Return the [X, Y] coordinate for the center point of the cell that contains the specified text.  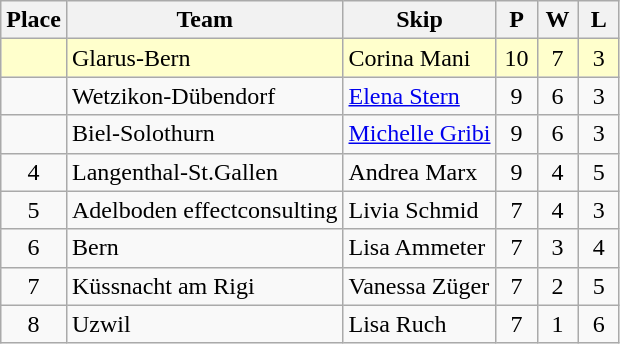
Lisa Ruch [420, 324]
Biel-Solothurn [204, 134]
P [516, 20]
Elena Stern [420, 96]
Michelle Gribi [420, 134]
Langenthal-St.Gallen [204, 172]
Skip [420, 20]
10 [516, 58]
Place [34, 20]
Küssnacht am Rigi [204, 286]
1 [558, 324]
2 [558, 286]
Adelboden effectconsulting [204, 210]
Wetzikon-Dübendorf [204, 96]
Lisa Ammeter [420, 248]
Glarus-Bern [204, 58]
Livia Schmid [420, 210]
Corina Mani [420, 58]
Bern [204, 248]
Andrea Marx [420, 172]
Uzwil [204, 324]
Vanessa Züger [420, 286]
W [558, 20]
Team [204, 20]
8 [34, 324]
L [598, 20]
